From the cell containing the given text, extract its center point as [X, Y] coordinate. 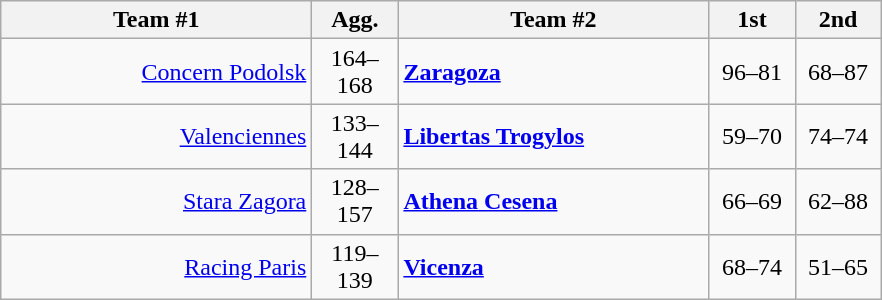
Team #1 [156, 20]
66–69 [752, 202]
2nd [838, 20]
59–70 [752, 136]
Athena Cesena [554, 202]
Agg. [355, 20]
68–87 [838, 72]
Zaragoza [554, 72]
62–88 [838, 202]
119–139 [355, 266]
1st [752, 20]
Valenciennes [156, 136]
Team #2 [554, 20]
Vicenza [554, 266]
96–81 [752, 72]
74–74 [838, 136]
68–74 [752, 266]
51–65 [838, 266]
133–144 [355, 136]
Concern Podolsk [156, 72]
164–168 [355, 72]
Libertas Trogylos [554, 136]
Stara Zagora [156, 202]
128–157 [355, 202]
Racing Paris [156, 266]
